Return (x, y) of the center of cell containing provided text 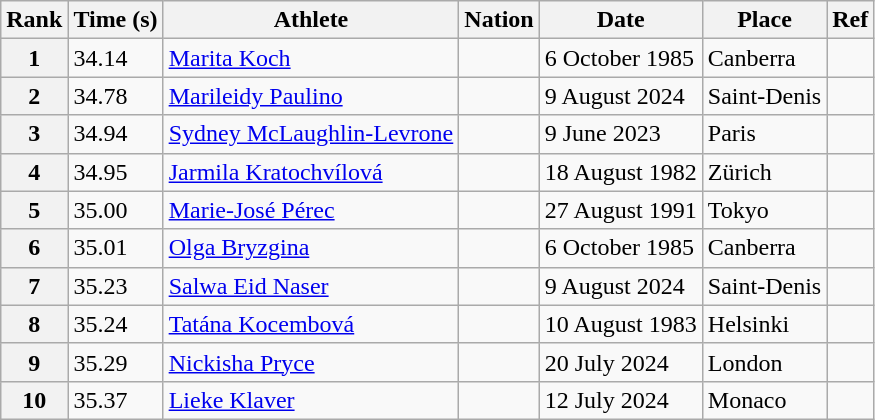
20 July 2024 (620, 362)
Tokyo (764, 210)
34.78 (116, 96)
1 (34, 58)
Helsinki (764, 324)
Nation (499, 20)
Athlete (311, 20)
34.94 (116, 134)
35.37 (116, 400)
Date (620, 20)
35.01 (116, 248)
Olga Bryzgina (311, 248)
35.23 (116, 286)
35.29 (116, 362)
Nickisha Pryce (311, 362)
18 August 1982 (620, 172)
Tatána Kocembová (311, 324)
Rank (34, 20)
2 (34, 96)
35.00 (116, 210)
4 (34, 172)
27 August 1991 (620, 210)
12 July 2024 (620, 400)
London (764, 362)
9 (34, 362)
Time (s) (116, 20)
Marita Koch (311, 58)
Salwa Eid Naser (311, 286)
10 August 1983 (620, 324)
5 (34, 210)
Zürich (764, 172)
Lieke Klaver (311, 400)
34.95 (116, 172)
34.14 (116, 58)
8 (34, 324)
Jarmila Kratochvílová (311, 172)
Monaco (764, 400)
Marileidy Paulino (311, 96)
Paris (764, 134)
3 (34, 134)
7 (34, 286)
35.24 (116, 324)
6 (34, 248)
Place (764, 20)
Marie-José Pérec (311, 210)
Sydney McLaughlin-Levrone (311, 134)
10 (34, 400)
Ref (850, 20)
9 June 2023 (620, 134)
